Locate the cell with the specified text and output its [x, y] center coordinate. 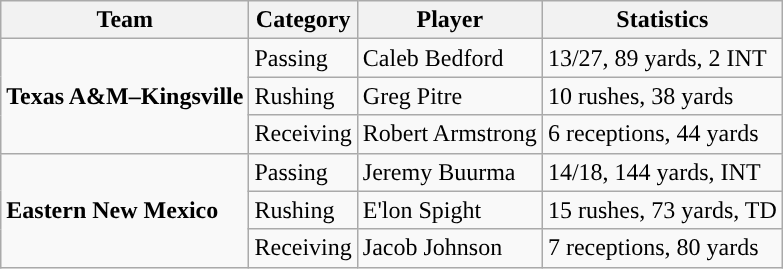
Texas A&M–Kingsville [125, 96]
Statistics [662, 20]
Jeremy Buurma [450, 172]
Team [125, 20]
Caleb Bedford [450, 58]
E'lon Spight [450, 210]
Eastern New Mexico [125, 210]
Player [450, 20]
Robert Armstrong [450, 134]
10 rushes, 38 yards [662, 96]
Category [303, 20]
14/18, 144 yards, INT [662, 172]
Jacob Johnson [450, 248]
Greg Pitre [450, 96]
15 rushes, 73 yards, TD [662, 210]
13/27, 89 yards, 2 INT [662, 58]
7 receptions, 80 yards [662, 248]
6 receptions, 44 yards [662, 134]
